Output the (X, Y) coordinate of the center of the cell containing the given text.  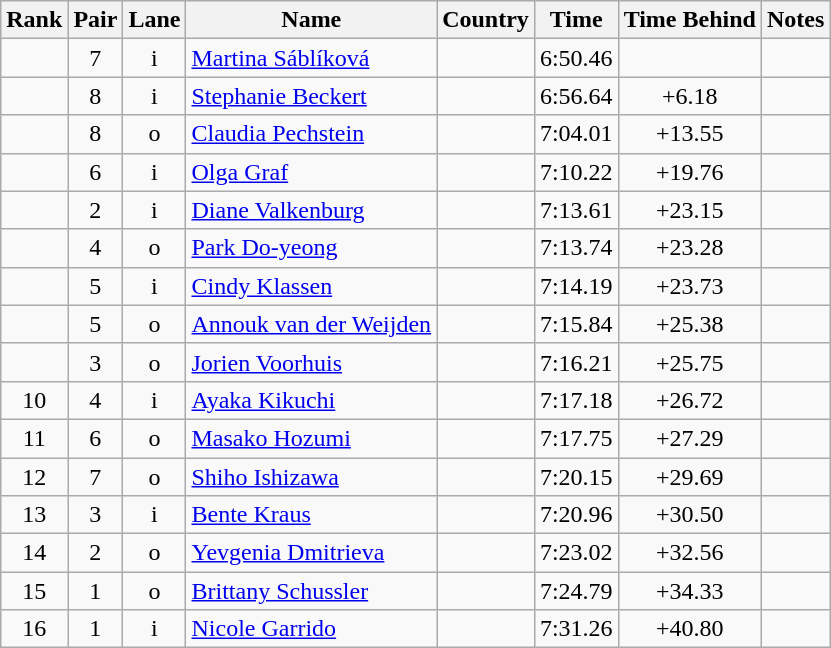
Annouk van der Weijden (312, 324)
7:24.79 (576, 591)
7:31.26 (576, 629)
Bente Kraus (312, 515)
Notes (795, 20)
14 (34, 553)
Diane Valkenburg (312, 210)
+6.18 (690, 96)
+25.38 (690, 324)
Park Do-yeong (312, 248)
7:10.22 (576, 172)
+23.15 (690, 210)
11 (34, 438)
12 (34, 477)
+27.29 (690, 438)
6:56.64 (576, 96)
Stephanie Beckert (312, 96)
7:13.61 (576, 210)
+13.55 (690, 134)
Lane (154, 20)
Masako Hozumi (312, 438)
16 (34, 629)
10 (34, 400)
Cindy Klassen (312, 286)
Ayaka Kikuchi (312, 400)
+19.76 (690, 172)
7:17.18 (576, 400)
7:04.01 (576, 134)
Martina Sáblíková (312, 58)
Claudia Pechstein (312, 134)
Jorien Voorhuis (312, 362)
6:50.46 (576, 58)
7:15.84 (576, 324)
Shiho Ishizawa (312, 477)
Time Behind (690, 20)
+26.72 (690, 400)
Yevgenia Dmitrieva (312, 553)
7:14.19 (576, 286)
13 (34, 515)
+32.56 (690, 553)
7:17.75 (576, 438)
Name (312, 20)
Olga Graf (312, 172)
+23.73 (690, 286)
7:16.21 (576, 362)
Time (576, 20)
7:20.96 (576, 515)
Pair (96, 20)
Nicole Garrido (312, 629)
7:23.02 (576, 553)
7:13.74 (576, 248)
7:20.15 (576, 477)
15 (34, 591)
+23.28 (690, 248)
Rank (34, 20)
+25.75 (690, 362)
+34.33 (690, 591)
Country (486, 20)
+30.50 (690, 515)
+40.80 (690, 629)
+29.69 (690, 477)
Brittany Schussler (312, 591)
